Detect which cell encompasses the target text, then output its (X, Y) center coordinate. 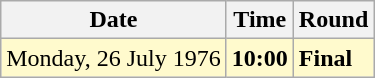
10:00 (260, 58)
Final (333, 58)
Monday, 26 July 1976 (114, 58)
Date (114, 20)
Round (333, 20)
Time (260, 20)
